Return the [X, Y] coordinate for the center point of the cell that contains the specified text.  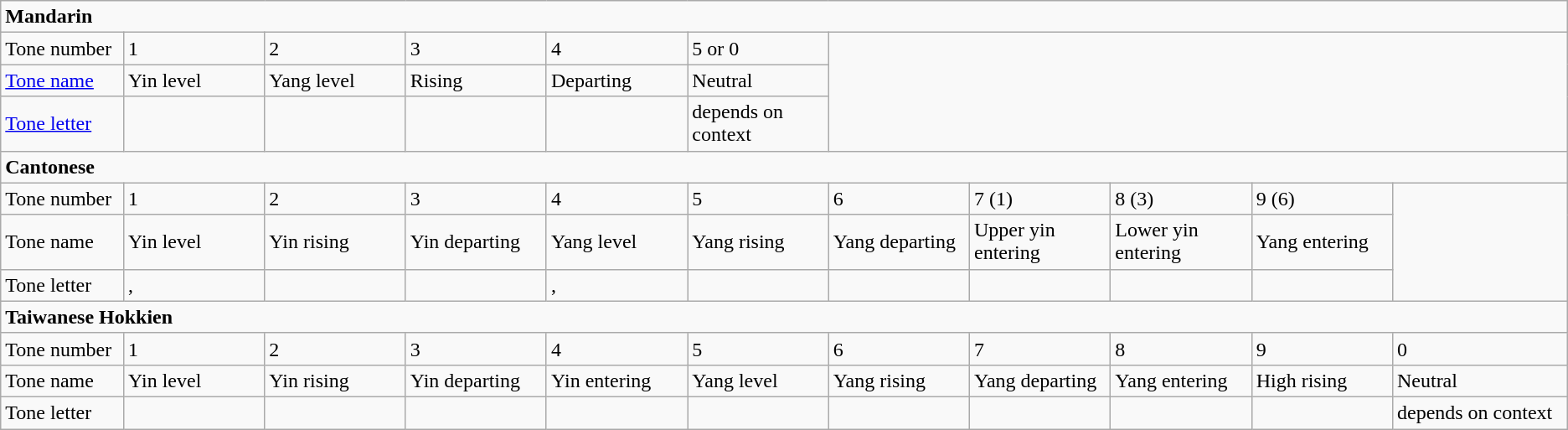
9 (6) [1322, 199]
7 [1039, 349]
High rising [1322, 381]
8 [1181, 349]
Yin entering [616, 381]
9 [1322, 349]
Cantonese [784, 167]
Departing [616, 80]
7 (1) [1039, 199]
Lower yin entering [1181, 241]
Upper yin entering [1039, 241]
Taiwanese Hokkien [784, 317]
8 (3) [1181, 199]
0 [1479, 349]
Mandarin [784, 17]
Rising [476, 80]
5 or 0 [758, 49]
